Find where the given text appears and provide that cell's center as (x, y) coordinate. 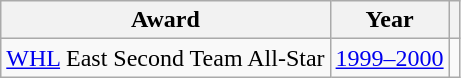
Award (166, 20)
1999–2000 (390, 58)
WHL East Second Team All-Star (166, 58)
Year (390, 20)
